Find where the given text appears and provide that cell's center as [X, Y] coordinate. 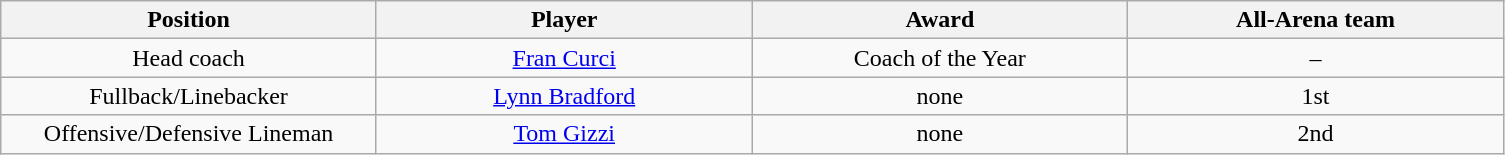
Award [940, 20]
1st [1316, 96]
All-Arena team [1316, 20]
– [1316, 58]
Tom Gizzi [564, 134]
Fran Curci [564, 58]
Coach of the Year [940, 58]
Lynn Bradford [564, 96]
Fullback/Linebacker [189, 96]
Offensive/Defensive Lineman [189, 134]
Head coach [189, 58]
Position [189, 20]
2nd [1316, 134]
Player [564, 20]
